Find where the given text appears and provide that cell's center as (x, y) coordinate. 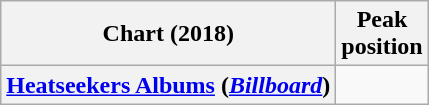
Peakposition (382, 34)
Heatseekers Albums (Billboard) (168, 85)
Chart (2018) (168, 34)
